Output the (x, y) coordinate of the center of the cell containing the given text.  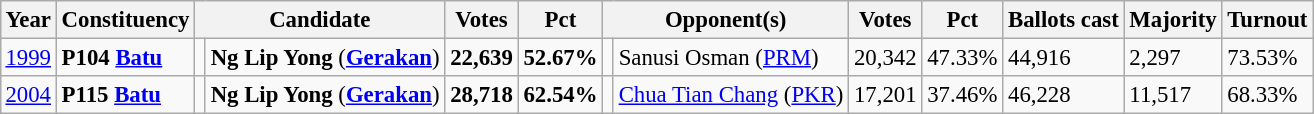
2004 (28, 95)
73.53% (1268, 57)
2,297 (1173, 57)
Opponent(s) (726, 20)
Constituency (125, 20)
20,342 (886, 57)
Majority (1173, 20)
17,201 (886, 95)
Year (28, 20)
Sanusi Osman (PRM) (730, 57)
28,718 (482, 95)
P115 Batu (125, 95)
62.54% (560, 95)
37.46% (962, 95)
Turnout (1268, 20)
44,916 (1064, 57)
47.33% (962, 57)
Candidate (320, 20)
22,639 (482, 57)
1999 (28, 57)
Chua Tian Chang (PKR) (730, 95)
Ballots cast (1064, 20)
46,228 (1064, 95)
P104 Batu (125, 57)
52.67% (560, 57)
68.33% (1268, 95)
11,517 (1173, 95)
